Identify which cell holds the provided text, then report its [X, Y] central coordinate. 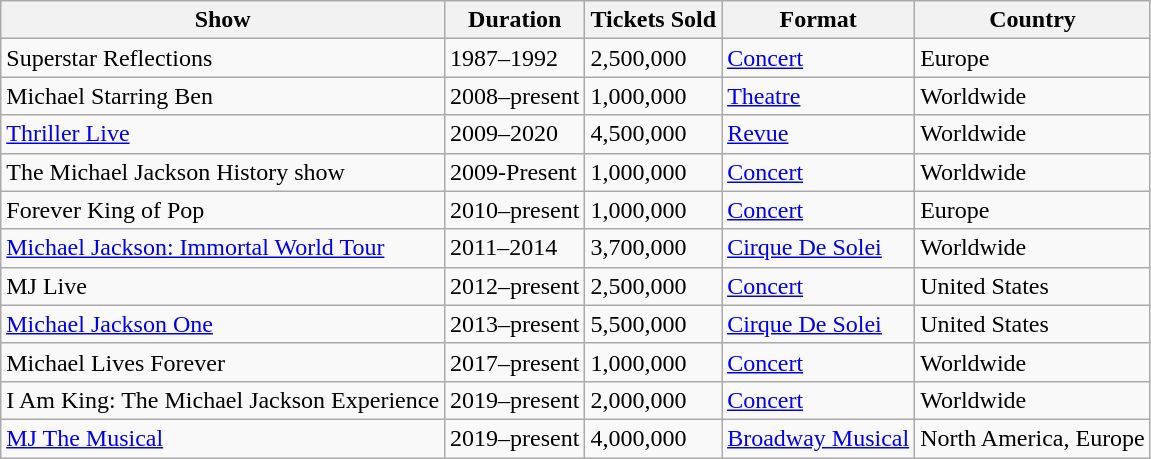
Michael Starring Ben [223, 96]
Theatre [818, 96]
Country [1033, 20]
The Michael Jackson History show [223, 172]
2011–2014 [515, 248]
Duration [515, 20]
Michael Lives Forever [223, 362]
2008–present [515, 96]
Broadway Musical [818, 438]
3,700,000 [654, 248]
Thriller Live [223, 134]
Show [223, 20]
2009-Present [515, 172]
2013–present [515, 324]
Format [818, 20]
2012–present [515, 286]
MJ The Musical [223, 438]
Forever King of Pop [223, 210]
Michael Jackson: Immortal World Tour [223, 248]
4,500,000 [654, 134]
1987–1992 [515, 58]
2010–present [515, 210]
2009–2020 [515, 134]
I Am King: The Michael Jackson Experience [223, 400]
2017–present [515, 362]
4,000,000 [654, 438]
2,000,000 [654, 400]
5,500,000 [654, 324]
Michael Jackson One [223, 324]
North America, Europe [1033, 438]
Superstar Reflections [223, 58]
Revue [818, 134]
Tickets Sold [654, 20]
MJ Live [223, 286]
